Locate the cell with the specified text and output its (x, y) center coordinate. 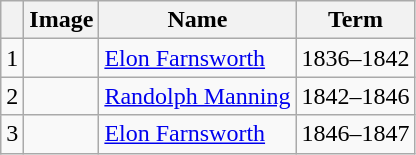
Randolph Manning (198, 96)
1846–1847 (356, 134)
Name (198, 20)
3 (12, 134)
Term (356, 20)
1842–1846 (356, 96)
1 (12, 58)
1836–1842 (356, 58)
2 (12, 96)
Image (62, 20)
